Detect which cell encompasses the target text, then output its [X, Y] center coordinate. 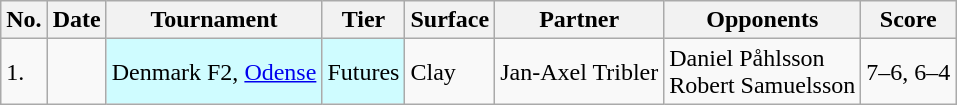
Clay [450, 72]
Daniel Påhlsson Robert Samuelsson [762, 72]
7–6, 6–4 [908, 72]
Denmark F2, Odense [214, 72]
Futures [364, 72]
Opponents [762, 20]
Score [908, 20]
No. [24, 20]
Jan-Axel Tribler [580, 72]
Tier [364, 20]
Tournament [214, 20]
Date [76, 20]
1. [24, 72]
Surface [450, 20]
Partner [580, 20]
